Identify which cell holds the provided text, then report its (X, Y) central coordinate. 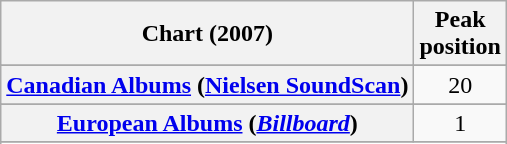
1 (460, 123)
20 (460, 85)
Peak position (460, 34)
Canadian Albums (Nielsen SoundScan) (208, 85)
European Albums (Billboard) (208, 123)
Chart (2007) (208, 34)
